Detect which cell encompasses the target text, then output its [X, Y] center coordinate. 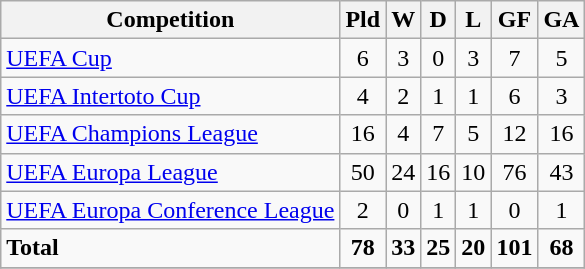
43 [562, 172]
UEFA Champions League [170, 134]
Pld [363, 20]
UEFA Europa Conference League [170, 210]
10 [474, 172]
50 [363, 172]
UEFA Intertoto Cup [170, 96]
25 [438, 248]
76 [514, 172]
W [404, 20]
101 [514, 248]
L [474, 20]
Competition [170, 20]
12 [514, 134]
68 [562, 248]
UEFA Cup [170, 58]
UEFA Europa League [170, 172]
33 [404, 248]
24 [404, 172]
GF [514, 20]
D [438, 20]
20 [474, 248]
Total [170, 248]
GA [562, 20]
78 [363, 248]
